Return the (x, y) coordinate for the center point of the cell that contains the specified text.  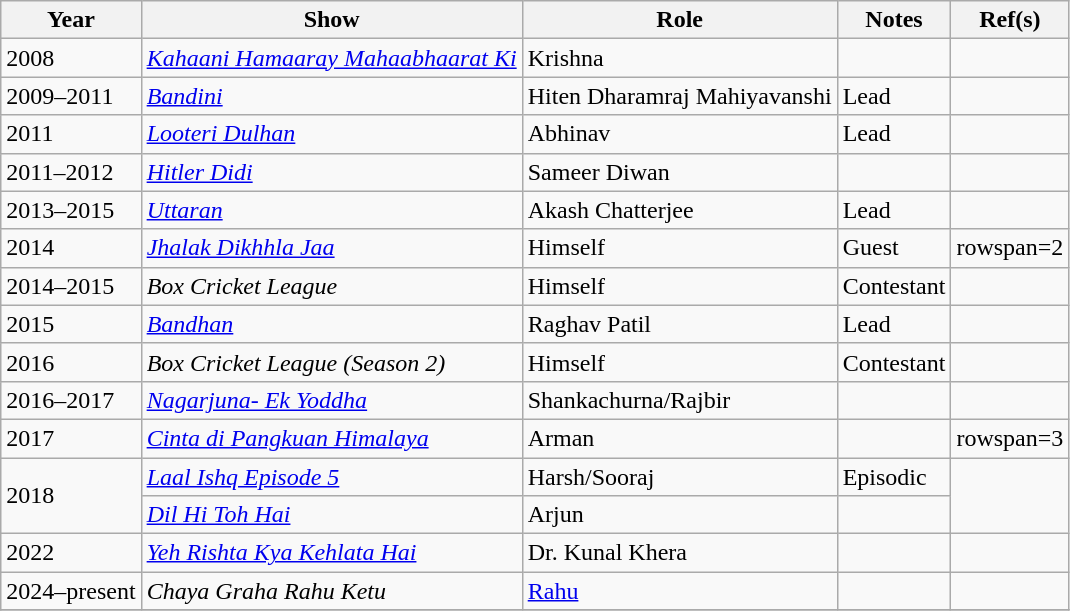
Dil Hi Toh Hai (332, 515)
2008 (71, 58)
Rahu (680, 591)
2015 (71, 324)
Ref(s) (1010, 20)
Jhalak Dikhhla Jaa (332, 248)
Nagarjuna- Ek Yoddha (332, 400)
Role (680, 20)
Akash Chatterjee (680, 210)
Bandhan (332, 324)
Kahaani Hamaaray Mahaabhaarat Ki (332, 58)
Abhinav (680, 134)
rowspan=3 (1010, 438)
Laal Ishq Episode 5 (332, 477)
Dr. Kunal Khera (680, 553)
2011 (71, 134)
2013–2015 (71, 210)
Chaya Graha Rahu Ketu (332, 591)
2017 (71, 438)
Krishna (680, 58)
2022 (71, 553)
Harsh/Sooraj (680, 477)
2016 (71, 362)
2024–present (71, 591)
2018 (71, 496)
rowspan=2 (1010, 248)
Notes (894, 20)
Guest (894, 248)
Cinta di Pangkuan Himalaya (332, 438)
2009–2011 (71, 96)
2016–2017 (71, 400)
2014–2015 (71, 286)
Hitler Didi (332, 172)
Box Cricket League (Season 2) (332, 362)
Hiten Dharamraj Mahiyavanshi (680, 96)
Raghav Patil (680, 324)
Uttaran (332, 210)
Bandini (332, 96)
Arman (680, 438)
Year (71, 20)
Show (332, 20)
Episodic (894, 477)
Looteri Dulhan (332, 134)
2011–2012 (71, 172)
Yeh Rishta Kya Kehlata Hai (332, 553)
2014 (71, 248)
Sameer Diwan (680, 172)
Shankachurna/Rajbir (680, 400)
Box Cricket League (332, 286)
Arjun (680, 515)
